Output the (X, Y) coordinate of the center of the cell containing the given text.  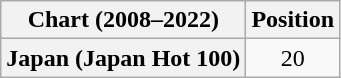
Position (293, 20)
Chart (2008–2022) (124, 20)
Japan (Japan Hot 100) (124, 58)
20 (293, 58)
